Scan for the cell matching the given text and deliver its [X, Y] coordinate at center. 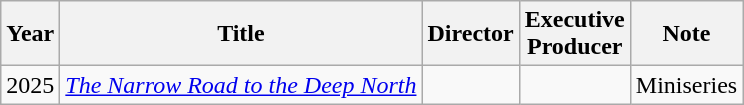
ExecutiveProducer [574, 34]
Miniseries [686, 85]
Title [241, 34]
Director [470, 34]
2025 [30, 85]
Year [30, 34]
Note [686, 34]
The Narrow Road to the Deep North [241, 85]
